For the text-containing cell, return its midpoint in [x, y] coordinate format. 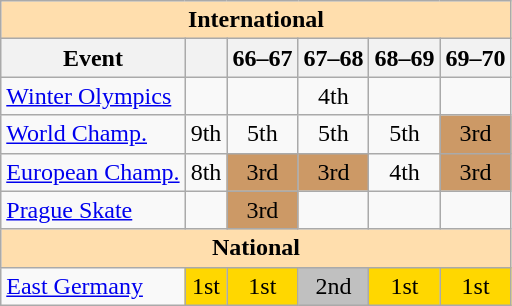
Winter Olympics [93, 96]
Prague Skate [93, 210]
68–69 [404, 58]
66–67 [262, 58]
National [256, 248]
International [256, 20]
69–70 [476, 58]
8th [206, 172]
East Germany [93, 286]
World Champ. [93, 134]
9th [206, 134]
European Champ. [93, 172]
2nd [334, 286]
Event [93, 58]
67–68 [334, 58]
